Search for the cell housing the specified text and yield its (X, Y) center coordinate. 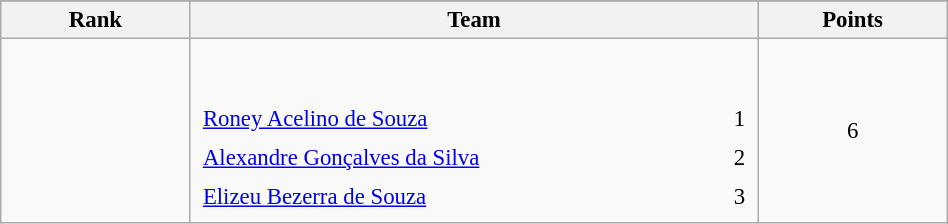
2 (732, 158)
Points (852, 20)
Roney Acelino de Souza 1 Alexandre Gonçalves da Silva 2 Elizeu Bezerra de Souza 3 (474, 132)
1 (732, 119)
Roney Acelino de Souza (454, 119)
Elizeu Bezerra de Souza (454, 197)
6 (852, 132)
Rank (96, 20)
Alexandre Gonçalves da Silva (454, 158)
Team (474, 20)
3 (732, 197)
